Identify which cell holds the provided text, then report its [X, Y] central coordinate. 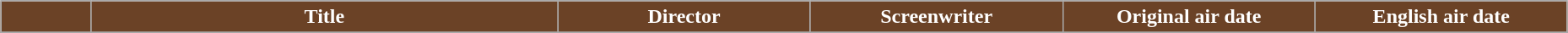
Screenwriter [937, 17]
Director [684, 17]
Original air date [1188, 17]
English air date [1441, 17]
Title [324, 17]
